Scan for the cell matching the given text and deliver its [X, Y] coordinate at center. 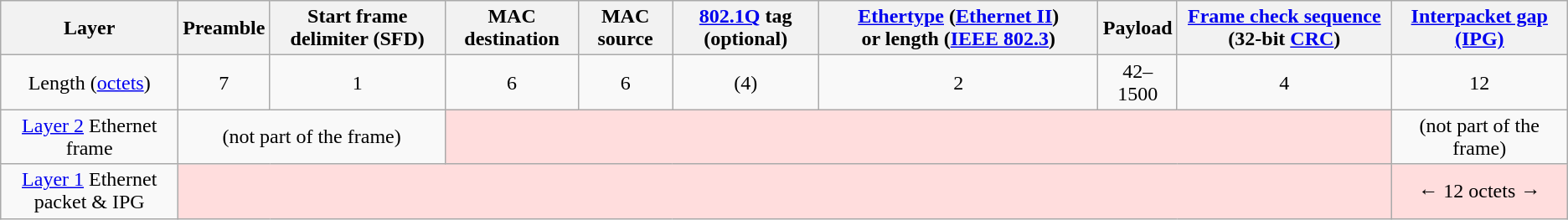
Interpacket gap (IPG) [1479, 28]
Start frame delimiter (SFD) [358, 28]
Frame check sequence (32‑bit CRC) [1284, 28]
(4) [745, 82]
MAC destination [511, 28]
Preamble [224, 28]
MAC source [626, 28]
12 [1479, 82]
7 [224, 82]
Layer [90, 28]
Layer 2 Ethernet frame [90, 137]
← 12 octets → [1479, 191]
2 [958, 82]
802.1Q tag (optional) [745, 28]
42–1500 [1137, 82]
1 [358, 82]
Payload [1137, 28]
Layer 1 Ethernet packet & IPG [90, 191]
Length (octets) [90, 82]
Ethertype (Ethernet II) or length (IEEE 802.3) [958, 28]
4 [1284, 82]
